Provide the (x, y) coordinate of the cell's center where the given text is located.  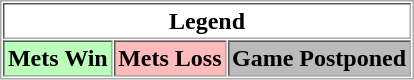
Game Postponed (320, 58)
Mets Win (58, 58)
Legend (206, 21)
Mets Loss (170, 58)
